From the cell containing the given text, extract its center point as [x, y] coordinate. 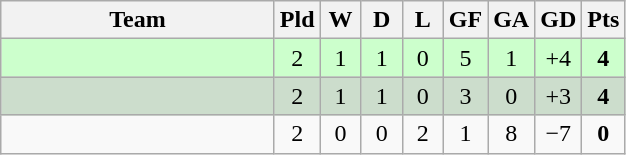
GA [512, 20]
Pts [604, 20]
3 [465, 96]
Pld [297, 20]
L [422, 20]
GD [558, 20]
GF [465, 20]
−7 [558, 134]
+3 [558, 96]
D [382, 20]
+4 [558, 58]
W [340, 20]
8 [512, 134]
5 [465, 58]
Team [138, 20]
